Determine the [X, Y] coordinate at the center of the cell enclosing the given text.  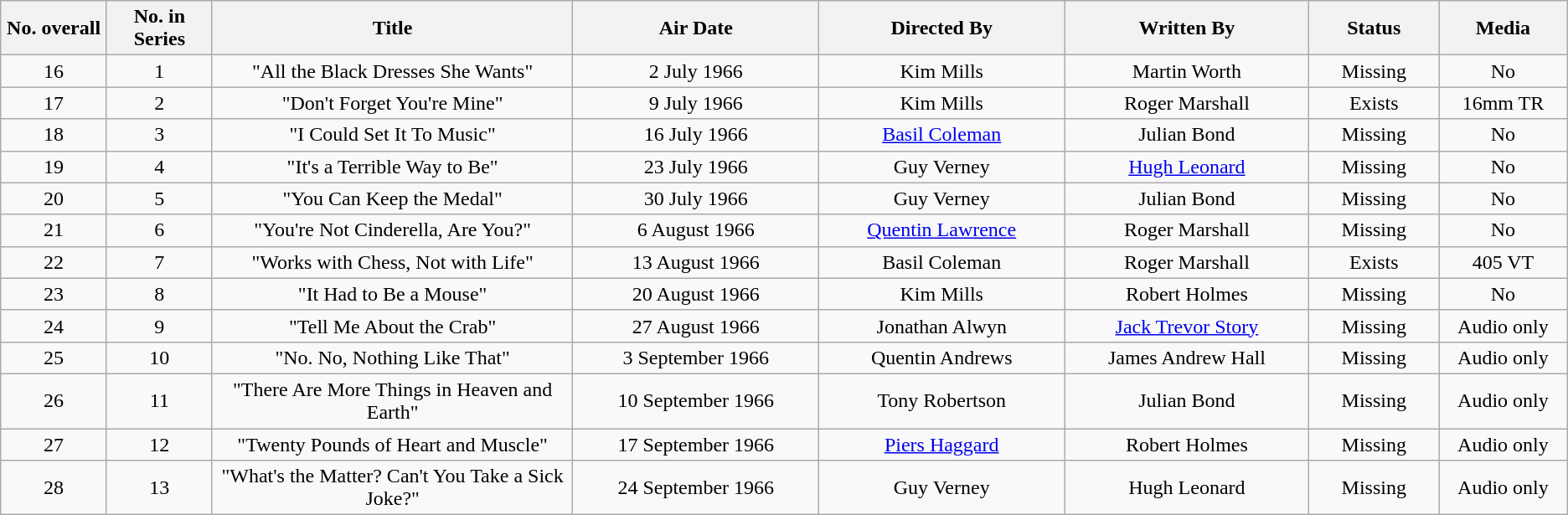
Tony Robertson [941, 400]
12 [159, 445]
"Don't Forget You're Mine" [392, 103]
26 [54, 400]
16 [54, 71]
"You're Not Cinderella, Are You?" [392, 230]
23 July 1966 [696, 167]
19 [54, 167]
Quentin Andrews [941, 358]
Quentin Lawrence [941, 230]
Air Date [696, 28]
16mm TR [1504, 103]
"All the Black Dresses She Wants" [392, 71]
No. in Series [159, 28]
13 [159, 487]
10 September 1966 [696, 400]
"It Had to Be a Mouse" [392, 294]
3 September 1966 [696, 358]
6 August 1966 [696, 230]
9 July 1966 [696, 103]
"What's the Matter? Can't You Take a Sick Joke?" [392, 487]
Piers Haggard [941, 445]
405 VT [1504, 262]
9 [159, 326]
"I Could Set It To Music" [392, 135]
Jack Trevor Story [1187, 326]
3 [159, 135]
Media [1504, 28]
5 [159, 198]
23 [54, 294]
"You Can Keep the Medal" [392, 198]
13 August 1966 [696, 262]
Martin Worth [1187, 71]
25 [54, 358]
2 [159, 103]
22 [54, 262]
20 August 1966 [696, 294]
Directed By [941, 28]
8 [159, 294]
7 [159, 262]
30 July 1966 [696, 198]
21 [54, 230]
Written By [1187, 28]
2 July 1966 [696, 71]
27 [54, 445]
27 August 1966 [696, 326]
28 [54, 487]
24 [54, 326]
"It's a Terrible Way to Be" [392, 167]
No. overall [54, 28]
10 [159, 358]
6 [159, 230]
Title [392, 28]
18 [54, 135]
1 [159, 71]
"Twenty Pounds of Heart and Muscle" [392, 445]
11 [159, 400]
17 September 1966 [696, 445]
24 September 1966 [696, 487]
"Works with Chess, Not with Life" [392, 262]
16 July 1966 [696, 135]
20 [54, 198]
"There Are More Things in Heaven and Earth" [392, 400]
4 [159, 167]
"Tell Me About the Crab" [392, 326]
"No. No, Nothing Like That" [392, 358]
Status [1374, 28]
James Andrew Hall [1187, 358]
Jonathan Alwyn [941, 326]
17 [54, 103]
